Return (X, Y) of the center of cell containing provided text 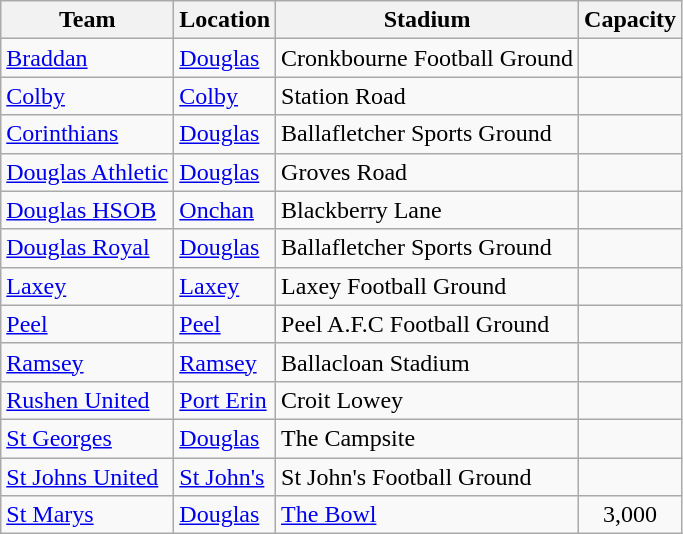
Rushen United (88, 400)
Douglas Athletic (88, 172)
St John's (225, 477)
The Campsite (428, 438)
Onchan (225, 210)
Stadium (428, 20)
Capacity (630, 20)
3,000 (630, 515)
Peel A.F.C Football Ground (428, 324)
Laxey Football Ground (428, 286)
St Georges (88, 438)
Braddan (88, 58)
Douglas HSOB (88, 210)
Ballacloan Stadium (428, 362)
Station Road (428, 96)
Groves Road (428, 172)
Corinthians (88, 134)
Team (88, 20)
St Johns United (88, 477)
Cronkbourne Football Ground (428, 58)
Croit Lowey (428, 400)
Blackberry Lane (428, 210)
St John's Football Ground (428, 477)
St Marys (88, 515)
Douglas Royal (88, 248)
Location (225, 20)
The Bowl (428, 515)
Port Erin (225, 400)
